For the text-containing cell, return its midpoint in (X, Y) coordinate format. 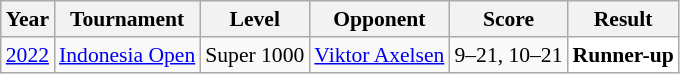
Opponent (379, 19)
9–21, 10–21 (508, 55)
2022 (28, 55)
Level (254, 19)
Viktor Axelsen (379, 55)
Result (622, 19)
Indonesia Open (127, 55)
Tournament (127, 19)
Super 1000 (254, 55)
Year (28, 19)
Runner-up (622, 55)
Score (508, 19)
